Pinpoint the cell where the given text exists, returning its (x, y) midpoint coordinate. 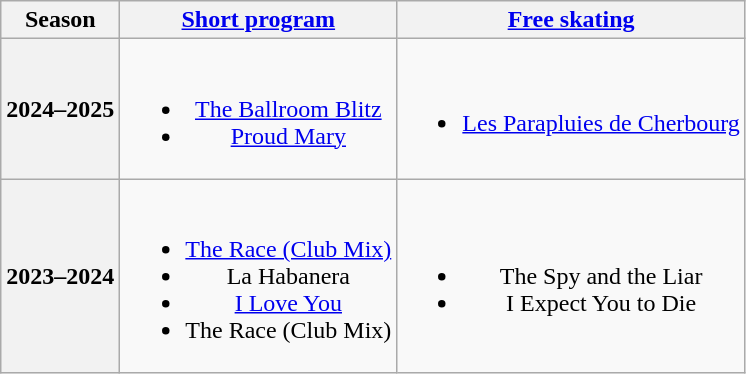
Les Parapluies de Cherbourg (572, 109)
2024–2025 (60, 109)
The Ballroom Blitz Proud Mary (258, 109)
Season (60, 20)
2023–2024 (60, 276)
The Spy and the Liar I Expect You to Die (572, 276)
Free skating (572, 20)
Short program (258, 20)
The Race (Club Mix)La HabaneraI Love YouThe Race (Club Mix) (258, 276)
